Return the [X, Y] coordinate for the center point of the cell that contains the specified text.  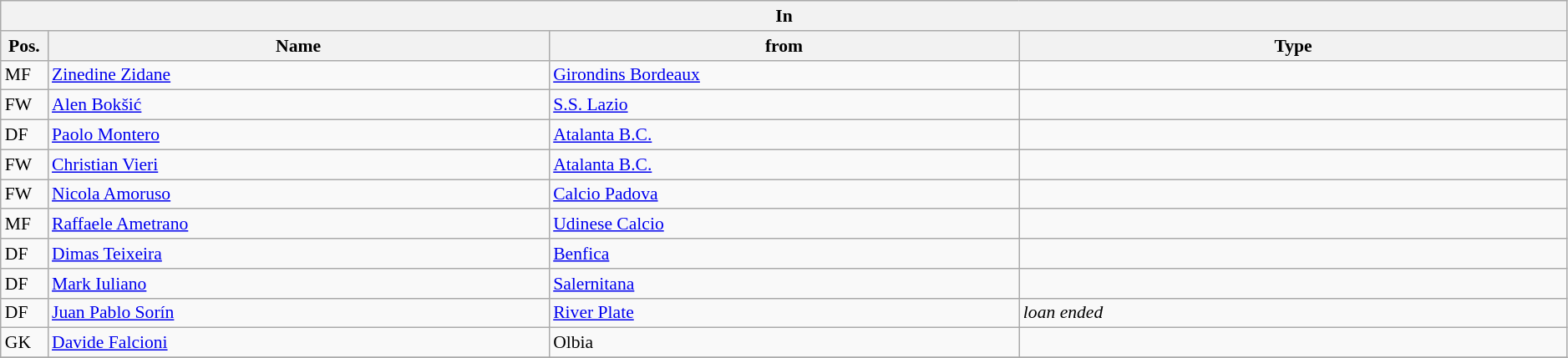
Mark Iuliano [298, 284]
Paolo Montero [298, 135]
S.S. Lazio [784, 105]
from [784, 46]
Udinese Calcio [784, 224]
Girondins Bordeaux [784, 75]
Type [1293, 46]
Juan Pablo Sorín [298, 313]
In [784, 16]
Name [298, 46]
Christian Vieri [298, 164]
Nicola Amoruso [298, 194]
Pos. [24, 46]
Raffaele Ametrano [298, 224]
Benfica [784, 254]
River Plate [784, 313]
Alen Bokšić [298, 105]
Davide Falcioni [298, 343]
loan ended [1293, 313]
Zinedine Zidane [298, 75]
Dimas Teixeira [298, 254]
Salernitana [784, 284]
GK [24, 343]
Calcio Padova [784, 194]
Olbia [784, 343]
